Output the [x, y] coordinate of the center of the cell containing the given text.  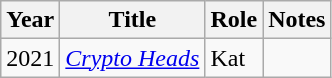
Title [132, 20]
Kat [234, 58]
Year [30, 20]
2021 [30, 58]
Role [234, 20]
Notes [297, 20]
Crypto Heads [132, 58]
